Locate the cell with the specified text and output its (X, Y) center coordinate. 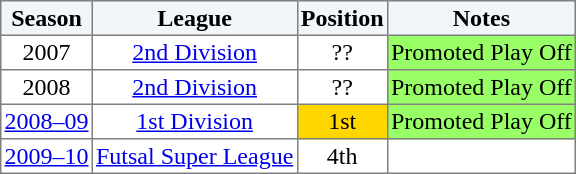
4th (342, 156)
Season (47, 18)
Notes (481, 18)
League (194, 18)
2008–09 (47, 121)
1st (342, 121)
2008 (47, 87)
2007 (47, 52)
Position (342, 18)
2009–10 (47, 156)
Futsal Super League (194, 156)
1st Division (194, 121)
